Provide the (x, y) coordinate of the cell's center where the given text is located.  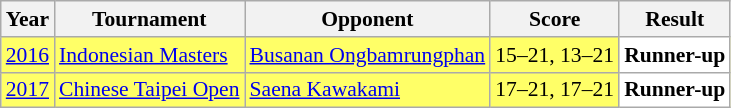
Busanan Ongbamrungphan (367, 55)
Indonesian Masters (149, 55)
Saena Kawakami (367, 90)
15–21, 13–21 (554, 55)
Tournament (149, 19)
Chinese Taipei Open (149, 90)
17–21, 17–21 (554, 90)
Result (674, 19)
Opponent (367, 19)
2017 (28, 90)
Year (28, 19)
Score (554, 19)
2016 (28, 55)
